Scan for the cell matching the given text and deliver its [x, y] coordinate at center. 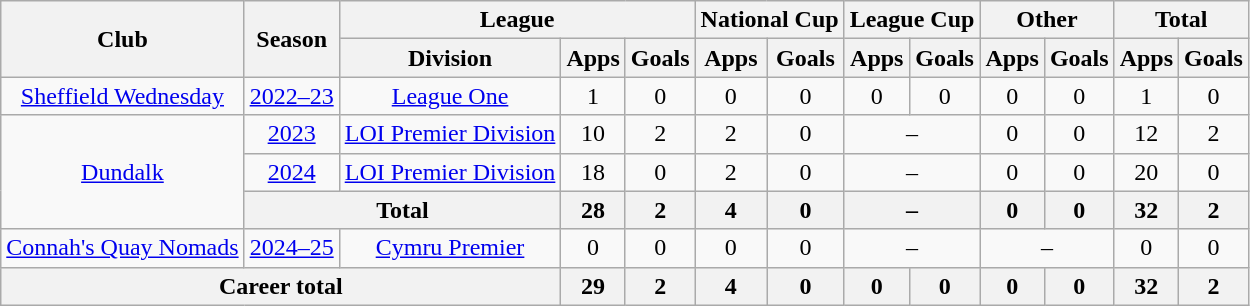
28 [593, 210]
Other [1047, 20]
Season [292, 39]
League [517, 20]
2022–23 [292, 96]
20 [1146, 172]
Dundalk [122, 172]
National Cup [770, 20]
Division [450, 58]
Sheffield Wednesday [122, 96]
2024 [292, 172]
Connah's Quay Nomads [122, 248]
League One [450, 96]
Cymru Premier [450, 248]
10 [593, 134]
Career total [281, 286]
2023 [292, 134]
Club [122, 39]
18 [593, 172]
12 [1146, 134]
League Cup [912, 20]
29 [593, 286]
2024–25 [292, 248]
